Scan for the cell matching the given text and deliver its (x, y) coordinate at center. 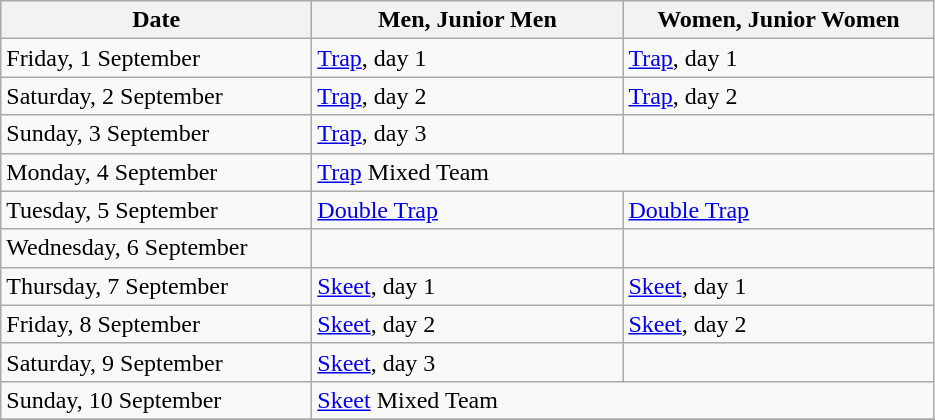
Wednesday, 6 September (156, 248)
Sunday, 10 September (156, 400)
Skeet Mixed Team (623, 400)
Saturday, 9 September (156, 362)
Date (156, 20)
Tuesday, 5 September (156, 210)
Monday, 4 September (156, 172)
Saturday, 2 September (156, 96)
Women, Junior Women (778, 20)
Men, Junior Men (468, 20)
Trap Mixed Team (623, 172)
Thursday, 7 September (156, 286)
Friday, 1 September (156, 58)
Friday, 8 September (156, 324)
Trap, day 3 (468, 134)
Sunday, 3 September (156, 134)
Skeet, day 3 (468, 362)
